Detect which cell encompasses the target text, then output its [x, y] center coordinate. 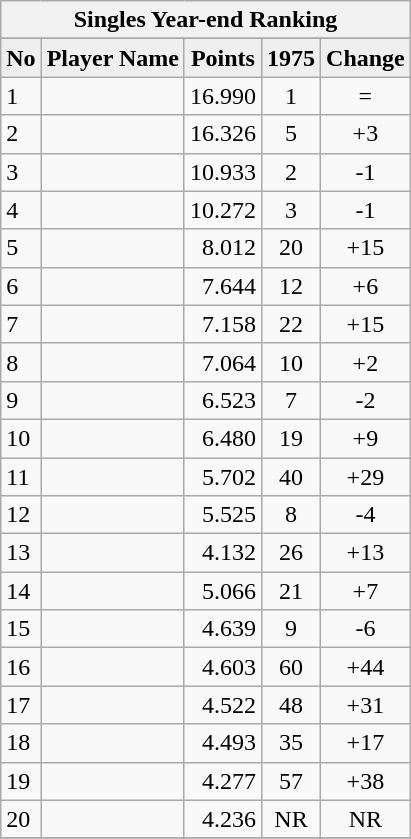
8.012 [222, 248]
13 [21, 553]
4.522 [222, 705]
6.523 [222, 400]
16.990 [222, 96]
22 [290, 324]
21 [290, 591]
14 [21, 591]
5.525 [222, 515]
4.277 [222, 781]
15 [21, 629]
40 [290, 477]
+3 [366, 134]
11 [21, 477]
4.639 [222, 629]
18 [21, 743]
7.064 [222, 362]
4.493 [222, 743]
4.132 [222, 553]
4 [21, 210]
5.066 [222, 591]
+38 [366, 781]
4.236 [222, 819]
+9 [366, 438]
No [21, 58]
16 [21, 667]
10.933 [222, 172]
1975 [290, 58]
6 [21, 286]
+31 [366, 705]
+44 [366, 667]
17 [21, 705]
+2 [366, 362]
60 [290, 667]
Singles Year-end Ranking [206, 20]
4.603 [222, 667]
7.644 [222, 286]
7.158 [222, 324]
+6 [366, 286]
5.702 [222, 477]
+13 [366, 553]
+7 [366, 591]
Change [366, 58]
Player Name [112, 58]
57 [290, 781]
26 [290, 553]
= [366, 96]
16.326 [222, 134]
-2 [366, 400]
10.272 [222, 210]
-4 [366, 515]
-6 [366, 629]
+17 [366, 743]
Points [222, 58]
48 [290, 705]
6.480 [222, 438]
+29 [366, 477]
35 [290, 743]
